From the cell containing the given text, extract its center point as [X, Y] coordinate. 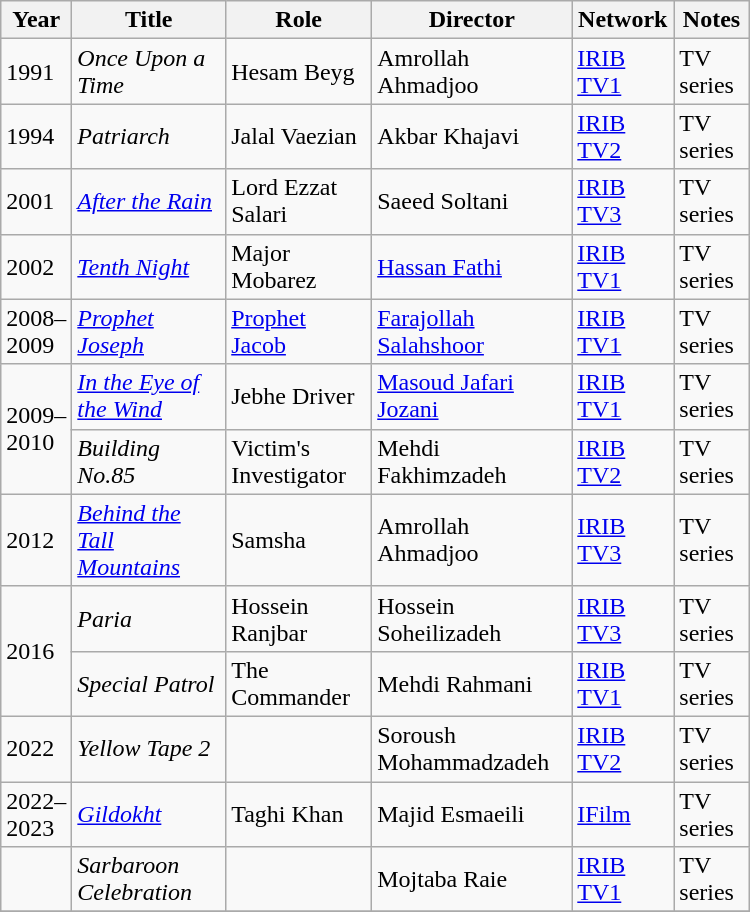
Mehdi Rahmani [472, 684]
The Commander [299, 684]
Notes [712, 20]
2012 [36, 540]
2008–2009 [36, 332]
2001 [36, 202]
Tenth Night [149, 266]
1991 [36, 72]
Jebhe Driver [299, 396]
Sarbaroon Celebration [149, 880]
IFilm [623, 814]
Jalal Vaezian [299, 136]
Director [472, 20]
2022–2023 [36, 814]
1994 [36, 136]
Major Mobarez [299, 266]
Taghi Khan [299, 814]
Special Patrol [149, 684]
Hassan Fathi [472, 266]
Patriarch [149, 136]
Victim's Investigator [299, 462]
Prophet Joseph [149, 332]
Title [149, 20]
Masoud Jafari Jozani [472, 396]
Paria [149, 618]
Building No.85 [149, 462]
Hossein Soheilizadeh [472, 618]
Gildokht [149, 814]
Saeed Soltani [472, 202]
In the Eye of the Wind [149, 396]
2002 [36, 266]
After the Rain [149, 202]
Mojtaba Raie [472, 880]
2022 [36, 748]
Samsha [299, 540]
Mehdi Fakhimzadeh [472, 462]
Network [623, 20]
Behind the Tall Mountains [149, 540]
Yellow Tape 2 [149, 748]
Majid Esmaeili [472, 814]
2009–2010 [36, 429]
Farajollah Salahshoor [472, 332]
Role [299, 20]
Hesam Beyg [299, 72]
Prophet Jacob [299, 332]
Year [36, 20]
Once Upon a Time [149, 72]
Hossein Ranjbar [299, 618]
Soroush Mohammadzadeh [472, 748]
Lord Ezzat Salari [299, 202]
Akbar Khajavi [472, 136]
2016 [36, 651]
